Extract the (X, Y) coordinate from the center of the cell holding the provided text.  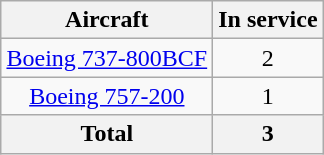
In service (268, 20)
Boeing 737-800BCF (107, 58)
3 (268, 134)
Boeing 757-200 (107, 96)
Total (107, 134)
1 (268, 96)
2 (268, 58)
Aircraft (107, 20)
